Extract the (X, Y) coordinate from the center of the cell holding the provided text.  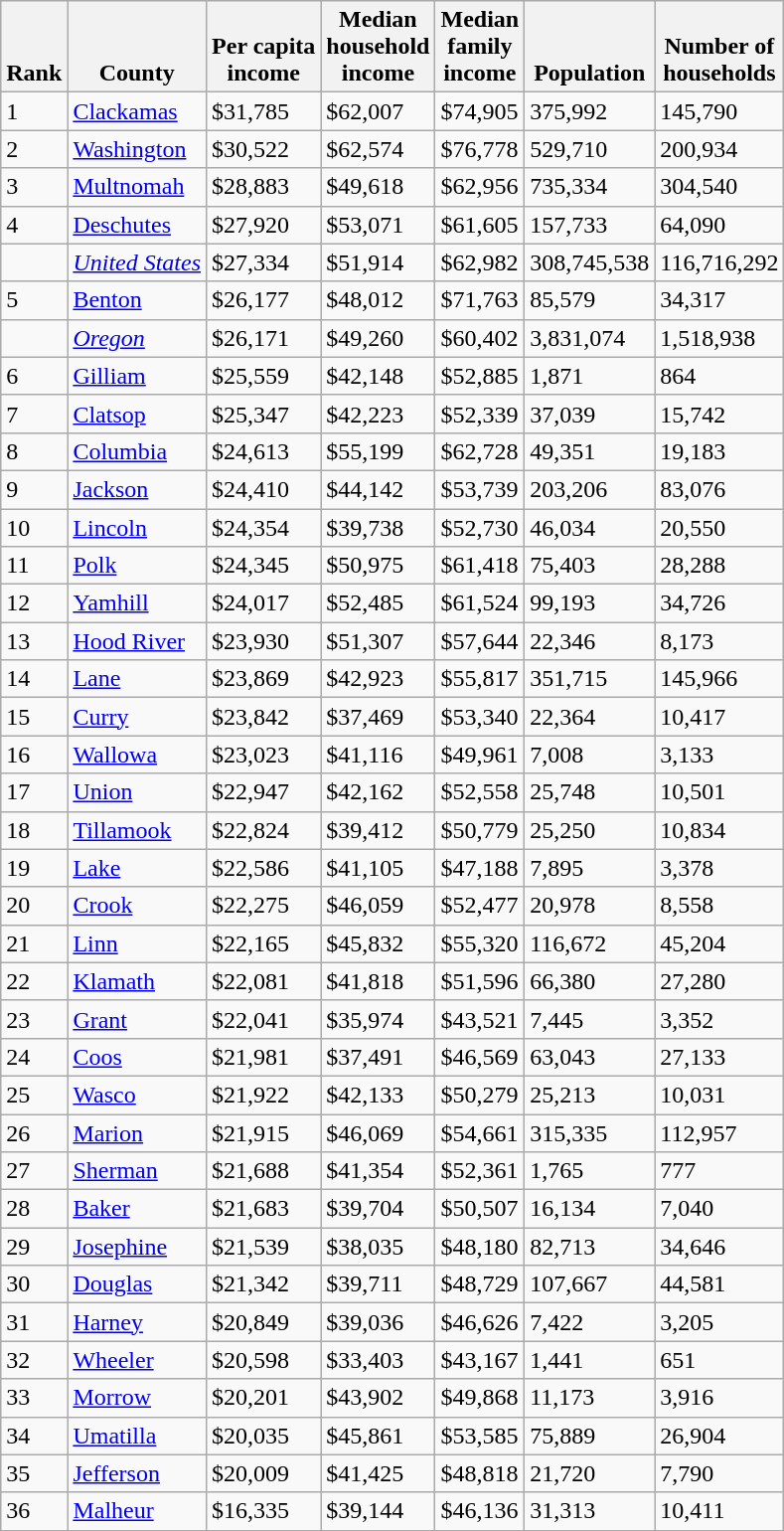
12 (34, 603)
44,581 (719, 1284)
7,008 (590, 755)
32 (34, 1360)
37,039 (590, 414)
$53,071 (378, 225)
46,034 (590, 528)
$62,956 (480, 187)
Lake (137, 868)
16 (34, 755)
$45,832 (378, 943)
25,748 (590, 792)
3,133 (719, 755)
Morrow (137, 1398)
7,040 (719, 1209)
10,501 (719, 792)
8,173 (719, 641)
Grant (137, 1019)
$49,961 (480, 755)
$46,059 (378, 906)
$39,738 (378, 528)
Marion (137, 1132)
$42,148 (378, 376)
25,213 (590, 1095)
Douglas (137, 1284)
1 (34, 111)
$61,605 (480, 225)
$52,339 (480, 414)
$20,849 (264, 1322)
$24,354 (264, 528)
3 (34, 187)
$55,320 (480, 943)
$31,785 (264, 111)
85,579 (590, 300)
Oregon (137, 338)
$21,915 (264, 1132)
116,716,292 (719, 262)
7 (34, 414)
304,540 (719, 187)
$16,335 (264, 1511)
$49,260 (378, 338)
$52,485 (378, 603)
$53,585 (480, 1436)
14 (34, 679)
$48,818 (480, 1473)
34,646 (719, 1247)
$53,340 (480, 717)
21,720 (590, 1473)
Tillamook (137, 830)
County (137, 47)
$26,171 (264, 338)
$21,688 (264, 1171)
Clatsop (137, 414)
15 (34, 717)
Coos (137, 1057)
$21,683 (264, 1209)
30 (34, 1284)
3,378 (719, 868)
1,518,938 (719, 338)
308,745,538 (590, 262)
Wallowa (137, 755)
$62,007 (378, 111)
Crook (137, 906)
$57,644 (480, 641)
$35,974 (378, 1019)
26 (34, 1132)
20,550 (719, 528)
4 (34, 225)
Medianfamilyincome (480, 47)
8,558 (719, 906)
$41,116 (378, 755)
Yamhill (137, 603)
$49,618 (378, 187)
Per capitaincome (264, 47)
49,351 (590, 451)
45,204 (719, 943)
$52,361 (480, 1171)
24 (34, 1057)
107,667 (590, 1284)
$62,574 (378, 149)
7,790 (719, 1473)
$41,425 (378, 1473)
$20,201 (264, 1398)
$27,920 (264, 225)
$52,730 (480, 528)
3,831,074 (590, 338)
75,889 (590, 1436)
$50,279 (480, 1095)
$27,334 (264, 262)
Josephine (137, 1247)
27,133 (719, 1057)
$50,507 (480, 1209)
27,280 (719, 981)
$60,402 (480, 338)
$53,739 (480, 489)
13 (34, 641)
10 (34, 528)
11,173 (590, 1398)
23 (34, 1019)
26,904 (719, 1436)
Lincoln (137, 528)
$21,981 (264, 1057)
$62,982 (480, 262)
7,895 (590, 868)
6 (34, 376)
64,090 (719, 225)
$74,905 (480, 111)
$39,144 (378, 1511)
$22,947 (264, 792)
Klamath (137, 981)
$41,105 (378, 868)
$23,869 (264, 679)
21 (34, 943)
529,710 (590, 149)
10,834 (719, 830)
$46,069 (378, 1132)
$43,167 (480, 1360)
$23,930 (264, 641)
Wheeler (137, 1360)
$22,165 (264, 943)
$24,410 (264, 489)
$22,824 (264, 830)
$20,009 (264, 1473)
$52,558 (480, 792)
8 (34, 451)
$48,180 (480, 1247)
$24,345 (264, 566)
Columbia (137, 451)
$21,539 (264, 1247)
10,417 (719, 717)
Malheur (137, 1511)
$21,342 (264, 1284)
$46,569 (480, 1057)
$52,885 (480, 376)
$25,559 (264, 376)
$49,868 (480, 1398)
99,193 (590, 603)
$26,177 (264, 300)
$61,418 (480, 566)
29 (34, 1247)
735,334 (590, 187)
82,713 (590, 1247)
$39,036 (378, 1322)
Population (590, 47)
$62,728 (480, 451)
$39,711 (378, 1284)
2 (34, 149)
3,352 (719, 1019)
Jackson (137, 489)
$50,975 (378, 566)
$23,023 (264, 755)
10,411 (719, 1511)
$46,136 (480, 1511)
Number ofhouseholds (719, 47)
Lane (137, 679)
31 (34, 1322)
34 (34, 1436)
15,742 (719, 414)
315,335 (590, 1132)
3,916 (719, 1398)
Umatilla (137, 1436)
$43,902 (378, 1398)
$61,524 (480, 603)
$51,914 (378, 262)
$50,779 (480, 830)
$22,586 (264, 868)
36 (34, 1511)
$47,188 (480, 868)
$46,626 (480, 1322)
$54,661 (480, 1132)
$20,598 (264, 1360)
Hood River (137, 641)
$76,778 (480, 149)
Washington (137, 149)
$45,861 (378, 1436)
$48,729 (480, 1284)
Sherman (137, 1171)
17 (34, 792)
83,076 (719, 489)
34,317 (719, 300)
Gilliam (137, 376)
$48,012 (378, 300)
$37,491 (378, 1057)
$33,403 (378, 1360)
$55,199 (378, 451)
11 (34, 566)
18 (34, 830)
864 (719, 376)
$20,035 (264, 1436)
28 (34, 1209)
1,871 (590, 376)
$52,477 (480, 906)
203,206 (590, 489)
34,726 (719, 603)
Jefferson (137, 1473)
$38,035 (378, 1247)
$22,081 (264, 981)
3,205 (719, 1322)
651 (719, 1360)
$41,818 (378, 981)
Linn (137, 943)
$51,307 (378, 641)
Curry (137, 717)
63,043 (590, 1057)
$30,522 (264, 149)
Medianhouseholdincome (378, 47)
145,790 (719, 111)
Union (137, 792)
25,250 (590, 830)
$24,613 (264, 451)
75,403 (590, 566)
22,346 (590, 641)
$42,923 (378, 679)
$42,223 (378, 414)
$43,521 (480, 1019)
$22,275 (264, 906)
$44,142 (378, 489)
Benton (137, 300)
Polk (137, 566)
Clackamas (137, 111)
$23,842 (264, 717)
$71,763 (480, 300)
$37,469 (378, 717)
$24,017 (264, 603)
66,380 (590, 981)
$42,162 (378, 792)
35 (34, 1473)
22 (34, 981)
Wasco (137, 1095)
Multnomah (137, 187)
22,364 (590, 717)
375,992 (590, 111)
1,441 (590, 1360)
$22,041 (264, 1019)
$21,922 (264, 1095)
20,978 (590, 906)
$42,133 (378, 1095)
200,934 (719, 149)
10,031 (719, 1095)
777 (719, 1171)
27 (34, 1171)
$41,354 (378, 1171)
19 (34, 868)
112,957 (719, 1132)
16,134 (590, 1209)
$51,596 (480, 981)
116,672 (590, 943)
$39,704 (378, 1209)
$55,817 (480, 679)
5 (34, 300)
United States (137, 262)
Deschutes (137, 225)
28,288 (719, 566)
Harney (137, 1322)
145,966 (719, 679)
351,715 (590, 679)
33 (34, 1398)
19,183 (719, 451)
31,313 (590, 1511)
Rank (34, 47)
$25,347 (264, 414)
157,733 (590, 225)
$28,883 (264, 187)
20 (34, 906)
25 (34, 1095)
1,765 (590, 1171)
9 (34, 489)
7,445 (590, 1019)
7,422 (590, 1322)
Baker (137, 1209)
$39,412 (378, 830)
